For the text-containing cell, return its midpoint in (x, y) coordinate format. 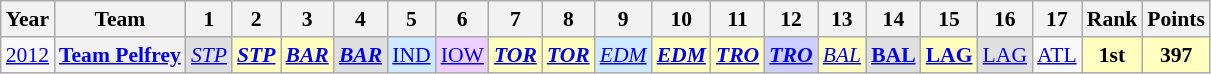
1st (1112, 55)
8 (568, 19)
17 (1057, 19)
10 (682, 19)
IND (411, 55)
16 (1005, 19)
Year (28, 19)
5 (411, 19)
4 (360, 19)
Rank (1112, 19)
Team Pelfrey (120, 55)
2012 (28, 55)
11 (738, 19)
Points (1176, 19)
7 (516, 19)
397 (1176, 55)
Team (120, 19)
9 (624, 19)
14 (894, 19)
3 (306, 19)
ATL (1057, 55)
2 (256, 19)
1 (209, 19)
12 (790, 19)
15 (950, 19)
IOW (462, 55)
6 (462, 19)
13 (842, 19)
